Determine the [X, Y] coordinate at the center of the cell enclosing the given text.  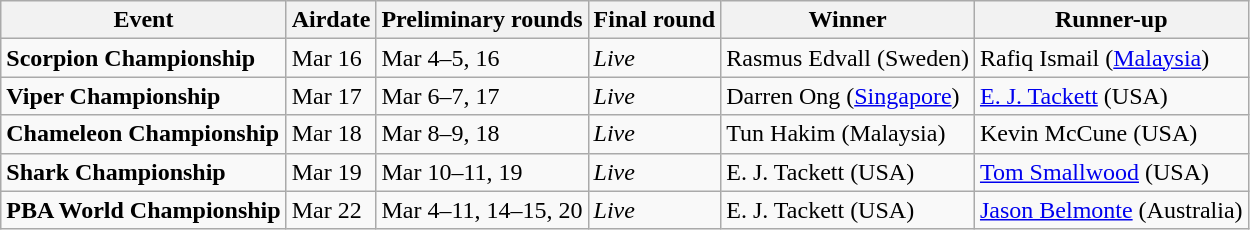
Jason Belmonte (Australia) [1111, 210]
Mar 10–11, 19 [482, 172]
Mar 22 [331, 210]
Scorpion Championship [144, 58]
Winner [848, 20]
Tun Hakim (Malaysia) [848, 134]
Viper Championship [144, 96]
Mar 4–11, 14–15, 20 [482, 210]
Event [144, 20]
Tom Smallwood (USA) [1111, 172]
Mar 8–9, 18 [482, 134]
Kevin McCune (USA) [1111, 134]
Mar 6–7, 17 [482, 96]
Preliminary rounds [482, 20]
Darren Ong (Singapore) [848, 96]
PBA World Championship [144, 210]
Mar 17 [331, 96]
Rafiq Ismail (Malaysia) [1111, 58]
Mar 4–5, 16 [482, 58]
Rasmus Edvall (Sweden) [848, 58]
Mar 18 [331, 134]
Runner-up [1111, 20]
Shark Championship [144, 172]
Airdate [331, 20]
Mar 16 [331, 58]
Final round [654, 20]
Chameleon Championship [144, 134]
Mar 19 [331, 172]
